From the cell containing the given text, extract its center point as [x, y] coordinate. 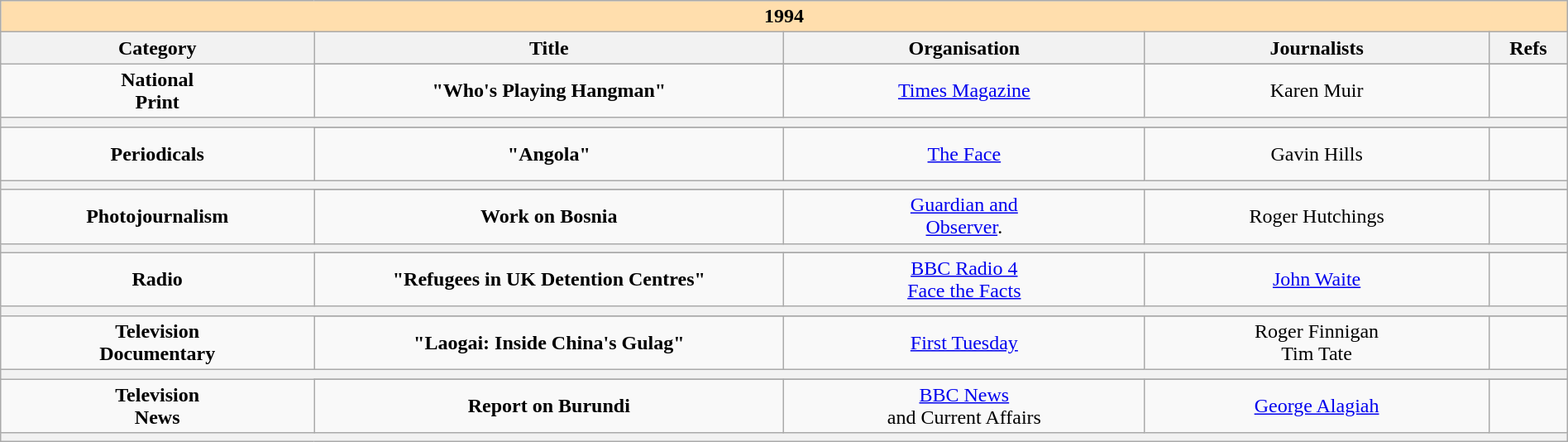
"Refugees in UK Detention Centres" [549, 280]
Periodicals [157, 154]
Category [157, 48]
Guardian and Observer. [964, 217]
Karen Muir [1317, 91]
Photojournalism [157, 217]
Radio [157, 280]
Gavin Hills [1317, 154]
TelevisionNews [157, 406]
Roger FinniganTim Tate [1317, 343]
Times Magazine [964, 91]
Organisation [964, 48]
John Waite [1317, 280]
Report on Burundi [549, 406]
"Angola" [549, 154]
Roger Hutchings [1317, 217]
Title [549, 48]
BBC Radio 4 Face the Facts [964, 280]
Journalists [1317, 48]
Refs [1528, 48]
First Tuesday [964, 343]
"Laogai: Inside China's Gulag" [549, 343]
"Who's Playing Hangman" [549, 91]
BBC Newsand Current Affairs [964, 406]
NationalPrint [157, 91]
Work on Bosnia [549, 217]
TelevisionDocumentary [157, 343]
The Face [964, 154]
1994 [784, 17]
George Alagiah [1317, 406]
